Extract the (x, y) coordinate from the center of the cell holding the provided text.  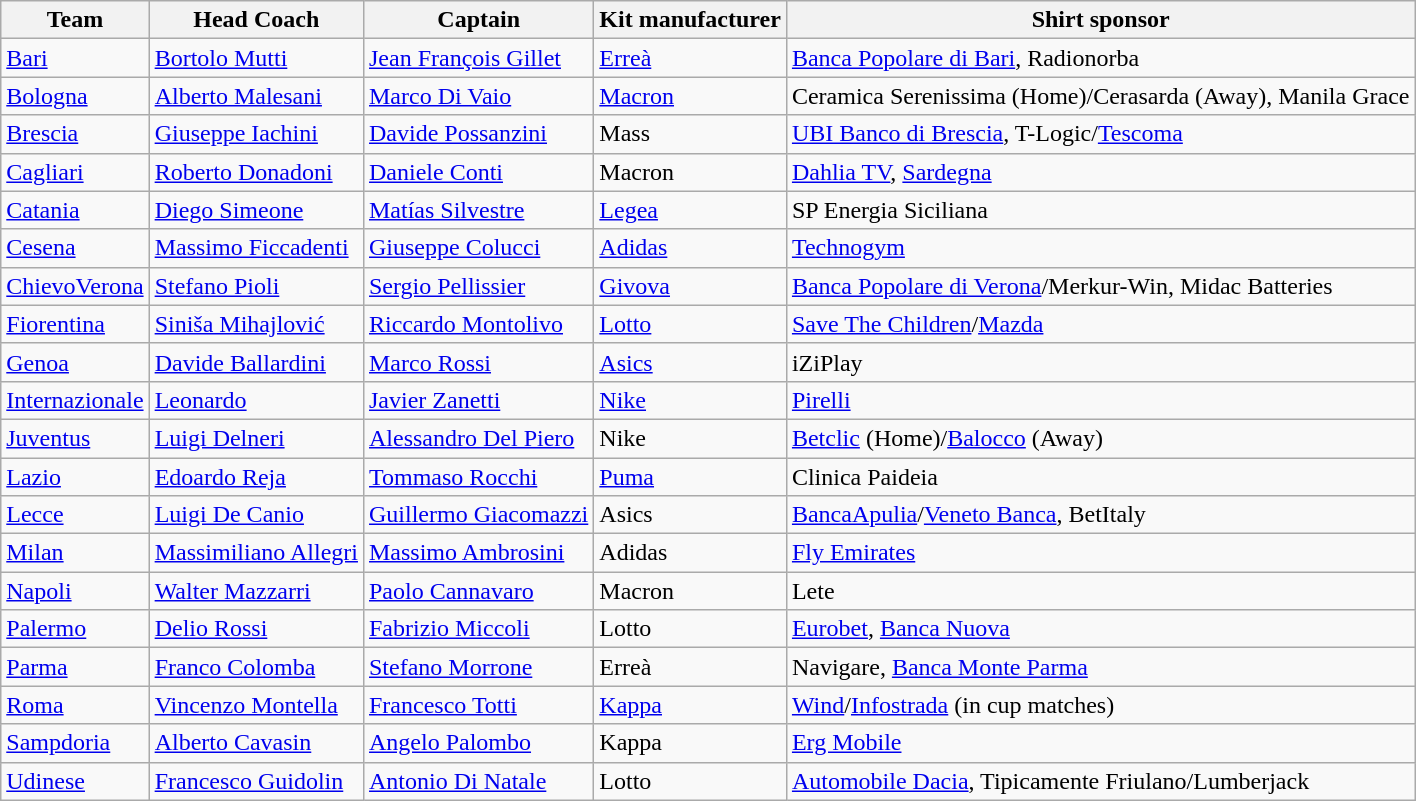
Luigi De Canio (256, 515)
Automobile Dacia, Tipicamente Friulano/Lumberjack (1100, 781)
Davide Possanzini (478, 134)
Alberto Cavasin (256, 743)
Brescia (75, 134)
Fabrizio Miccoli (478, 629)
Udinese (75, 781)
Lete (1100, 591)
Juventus (75, 438)
Massimo Ficcadenti (256, 248)
Edoardo Reja (256, 477)
Cagliari (75, 172)
BancaApulia/Veneto Banca, BetItaly (1100, 515)
Tommaso Rocchi (478, 477)
Diego Simeone (256, 210)
Pirelli (1100, 400)
Genoa (75, 362)
Banca Popolare di Bari, Radionorba (1100, 58)
Roberto Donadoni (256, 172)
Eurobet, Banca Nuova (1100, 629)
Fiorentina (75, 324)
Sampdoria (75, 743)
Napoli (75, 591)
Marco Rossi (478, 362)
Alberto Malesani (256, 96)
Head Coach (256, 20)
Roma (75, 705)
Team (75, 20)
Save The Children/Mazda (1100, 324)
Riccardo Montolivo (478, 324)
Giuseppe Iachini (256, 134)
Leonardo (256, 400)
Parma (75, 667)
Matías Silvestre (478, 210)
Massimiliano Allegri (256, 553)
Vincenzo Montella (256, 705)
Angelo Palombo (478, 743)
Erg Mobile (1100, 743)
Wind/Infostrada (in cup matches) (1100, 705)
Captain (478, 20)
UBI Banco di Brescia, T-Logic/Tescoma (1100, 134)
Francesco Guidolin (256, 781)
SP Energia Siciliana (1100, 210)
Bari (75, 58)
Massimo Ambrosini (478, 553)
Stefano Pioli (256, 286)
Giuseppe Colucci (478, 248)
Fly Emirates (1100, 553)
Legea (690, 210)
Givova (690, 286)
Antonio Di Natale (478, 781)
Lecce (75, 515)
Shirt sponsor (1100, 20)
Milan (75, 553)
Lazio (75, 477)
Cesena (75, 248)
Kit manufacturer (690, 20)
iZiPlay (1100, 362)
Puma (690, 477)
Clinica Paideia (1100, 477)
Daniele Conti (478, 172)
Dahlia TV, Sardegna (1100, 172)
Navigare, Banca Monte Parma (1100, 667)
Walter Mazzarri (256, 591)
ChievoVerona (75, 286)
Siniša Mihajlović (256, 324)
Marco Di Vaio (478, 96)
Betclic (Home)/Balocco (Away) (1100, 438)
Javier Zanetti (478, 400)
Palermo (75, 629)
Delio Rossi (256, 629)
Banca Popolare di Verona/Merkur-Win, Midac Batteries (1100, 286)
Technogym (1100, 248)
Davide Ballardini (256, 362)
Guillermo Giacomazzi (478, 515)
Francesco Totti (478, 705)
Mass (690, 134)
Ceramica Serenissima (Home)/Cerasarda (Away), Manila Grace (1100, 96)
Alessandro Del Piero (478, 438)
Luigi Delneri (256, 438)
Internazionale (75, 400)
Jean François Gillet (478, 58)
Bologna (75, 96)
Franco Colomba (256, 667)
Bortolo Mutti (256, 58)
Sergio Pellissier (478, 286)
Stefano Morrone (478, 667)
Catania (75, 210)
Paolo Cannavaro (478, 591)
